Return (X, Y) of the center of cell containing provided text 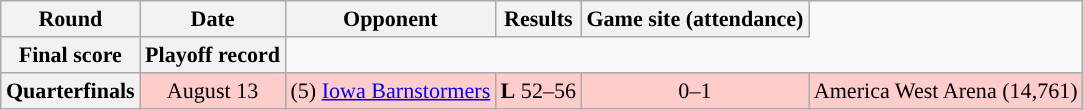
Opponent (390, 18)
0–1 (694, 90)
Quarterfinals (70, 90)
(5) Iowa Barnstormers (390, 90)
Results (538, 18)
America West Arena (14,761) (946, 90)
Game site (attendance) (694, 18)
Final score (70, 54)
Playoff record (212, 54)
Round (70, 18)
L 52–56 (538, 90)
August 13 (212, 90)
Date (212, 18)
